Search for the cell housing the specified text and yield its (x, y) center coordinate. 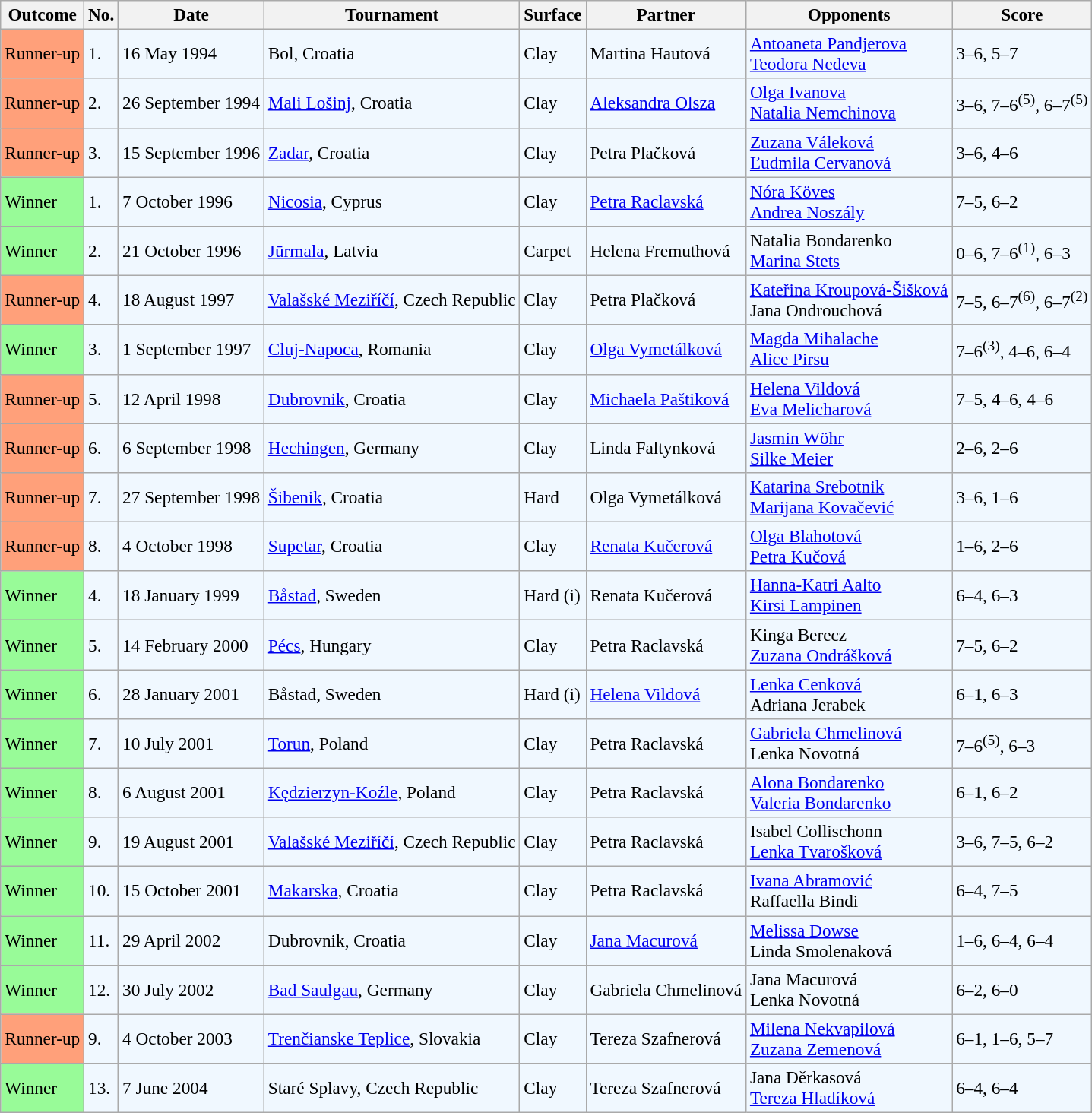
Helena Vildová (666, 693)
0–6, 7–6(1), 6–3 (1022, 251)
Aleksandra Olsza (666, 103)
7–5, 4–6, 4–6 (1022, 398)
Kateřina Kroupová-Šišková Jana Ondrouchová (848, 300)
Lenka Cenková Adriana Jerabek (848, 693)
Jasmin Wöhr Silke Meier (848, 447)
Natalia Bondarenko Marina Stets (848, 251)
27 September 1998 (191, 497)
15 September 1996 (191, 152)
Šibenik, Croatia (392, 497)
11. (102, 940)
Martina Hautová (666, 53)
4 October 1998 (191, 546)
6–4, 6–4 (1022, 1087)
Ivana Abramović Raffaella Bindi (848, 891)
6–2, 6–0 (1022, 990)
10. (102, 891)
15 October 2001 (191, 891)
Linda Faltynková (666, 447)
14 February 2000 (191, 645)
3–6, 7–5, 6–2 (1022, 842)
Jana Macurová Lenka Novotná (848, 990)
Score (1022, 14)
Torun, Poland (392, 744)
Magda Mihalache Alice Pirsu (848, 350)
Olga Ivanova Natalia Nemchinova (848, 103)
Zuzana Váleková Ľudmila Cervanová (848, 152)
Zadar, Croatia (392, 152)
Hanna-Katri Aalto Kirsi Lampinen (848, 596)
7–5, 6–7(6), 6–7(2) (1022, 300)
Hechingen, Germany (392, 447)
Kędzierzyn-Koźle, Poland (392, 792)
1 September 1997 (191, 350)
Bol, Croatia (392, 53)
No. (102, 14)
6–4, 7–5 (1022, 891)
Nóra Köves Andrea Noszály (848, 201)
Helena Fremuthová (666, 251)
6–1, 6–3 (1022, 693)
1–6, 2–6 (1022, 546)
7–6(5), 6–3 (1022, 744)
Outcome (43, 14)
Partner (666, 14)
3–6, 1–6 (1022, 497)
30 July 2002 (191, 990)
1–6, 6–4, 6–4 (1022, 940)
2–6, 2–6 (1022, 447)
Isabel Collischonn Lenka Tvarošková (848, 842)
16 May 1994 (191, 53)
Jana Děrkasová Tereza Hladíková (848, 1087)
Pécs, Hungary (392, 645)
28 January 2001 (191, 693)
Melissa Dowse Linda Smolenaková (848, 940)
21 October 1996 (191, 251)
26 September 1994 (191, 103)
Trenčianske Teplice, Slovakia (392, 1038)
Nicosia, Cyprus (392, 201)
Olga Blahotová Petra Kučová (848, 546)
7 October 1996 (191, 201)
6–1, 1–6, 5–7 (1022, 1038)
Bad Saulgau, Germany (392, 990)
Helena Vildová Eva Melicharová (848, 398)
Katarina Srebotnik Marijana Kovačević (848, 497)
19 August 2001 (191, 842)
7–6(3), 4–6, 6–4 (1022, 350)
Jūrmala, Latvia (392, 251)
Milena Nekvapilová Zuzana Zemenová (848, 1038)
12. (102, 990)
29 April 2002 (191, 940)
Supetar, Croatia (392, 546)
7 June 2004 (191, 1087)
Gabriela Chmelinová (666, 990)
Date (191, 14)
13. (102, 1087)
Kinga Berecz Zuzana Ondrášková (848, 645)
6–1, 6–2 (1022, 792)
Makarska, Croatia (392, 891)
18 January 1999 (191, 596)
4 October 2003 (191, 1038)
12 April 1998 (191, 398)
Surface (553, 14)
Hard (553, 497)
Staré Splavy, Czech Republic (392, 1087)
Jana Macurová (666, 940)
Michaela Paštiková (666, 398)
Antoaneta Pandjerova Teodora Nedeva (848, 53)
10 July 2001 (191, 744)
Carpet (553, 251)
6 September 1998 (191, 447)
Cluj-Napoca, Romania (392, 350)
18 August 1997 (191, 300)
Alona Bondarenko Valeria Bondarenko (848, 792)
3–6, 7–6(5), 6–7(5) (1022, 103)
3–6, 4–6 (1022, 152)
Tournament (392, 14)
Opponents (848, 14)
3–6, 5–7 (1022, 53)
Gabriela Chmelinová Lenka Novotná (848, 744)
6 August 2001 (191, 792)
Mali Lošinj, Croatia (392, 103)
6–4, 6–3 (1022, 596)
